Provide the [x, y] coordinate of the cell's center where the given text is located.  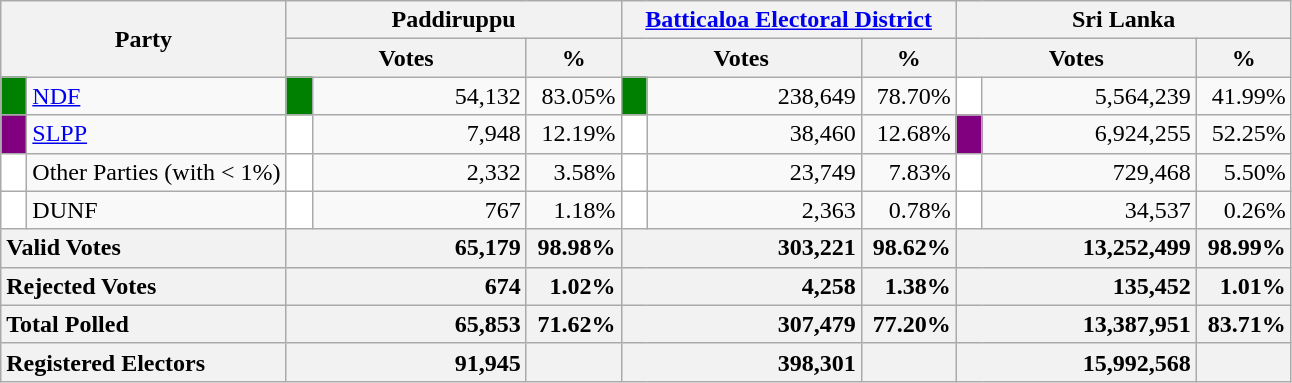
Valid Votes [144, 248]
398,301 [741, 362]
12.68% [908, 134]
83.71% [1244, 324]
38,460 [754, 134]
Batticaloa Electoral District [788, 20]
Other Parties (with < 1%) [156, 172]
5,564,239 [1089, 96]
Party [144, 39]
Sri Lanka [1124, 20]
71.62% [574, 324]
6,924,255 [1089, 134]
303,221 [741, 248]
1.38% [908, 286]
23,749 [754, 172]
135,452 [1076, 286]
Rejected Votes [144, 286]
65,853 [406, 324]
98.62% [908, 248]
15,992,568 [1076, 362]
77.20% [908, 324]
12.19% [574, 134]
13,252,499 [1076, 248]
1.01% [1244, 286]
Total Polled [144, 324]
54,132 [419, 96]
729,468 [1089, 172]
83.05% [574, 96]
Registered Electors [144, 362]
41.99% [1244, 96]
767 [419, 210]
SLPP [156, 134]
DUNF [156, 210]
1.18% [574, 210]
78.70% [908, 96]
7.83% [908, 172]
7,948 [419, 134]
52.25% [1244, 134]
5.50% [1244, 172]
0.26% [1244, 210]
0.78% [908, 210]
98.98% [574, 248]
65,179 [406, 248]
238,649 [754, 96]
307,479 [741, 324]
NDF [156, 96]
1.02% [574, 286]
34,537 [1089, 210]
Paddiruppu [454, 20]
2,332 [419, 172]
674 [406, 286]
3.58% [574, 172]
2,363 [754, 210]
91,945 [406, 362]
13,387,951 [1076, 324]
98.99% [1244, 248]
4,258 [741, 286]
